Locate the cell with the specified text and output its (X, Y) center coordinate. 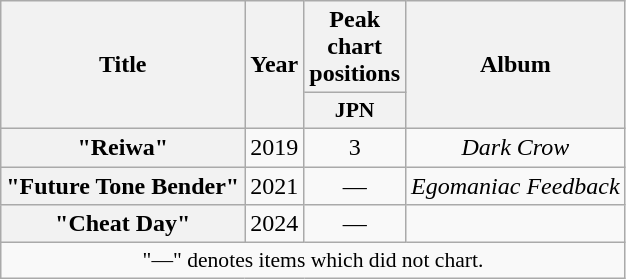
2024 (274, 224)
Year (274, 65)
"Future Tone Bender" (123, 185)
Peak chart positions (355, 47)
2019 (274, 147)
Dark Crow (516, 147)
2021 (274, 185)
"Reiwa" (123, 147)
Album (516, 65)
JPN (355, 111)
3 (355, 147)
Title (123, 65)
Egomaniac Feedback (516, 185)
"—" denotes items which did not chart. (313, 261)
"Cheat Day" (123, 224)
